Provide the (x, y) coordinate of the cell's center where the given text is located.  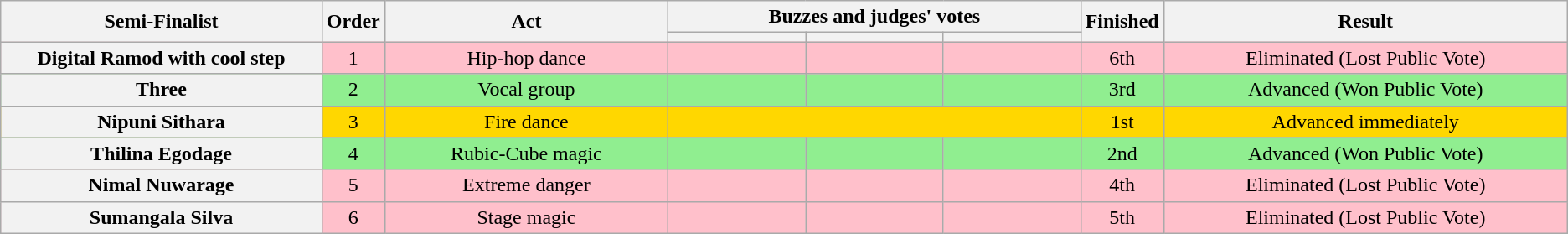
5th (1122, 217)
5 (353, 185)
Extreme danger (526, 185)
4th (1122, 185)
1 (353, 58)
3rd (1122, 90)
Vocal group (526, 90)
4 (353, 153)
Digital Ramod with cool step (161, 58)
Buzzes and judges' votes (874, 17)
6th (1122, 58)
Semi-Finalist (161, 22)
Hip-hop dance (526, 58)
2nd (1122, 153)
1st (1122, 122)
Order (353, 22)
Nipuni Sithara (161, 122)
Act (526, 22)
3 (353, 122)
Thilina Egodage (161, 153)
Result (1365, 22)
Sumangala Silva (161, 217)
Stage magic (526, 217)
2 (353, 90)
Finished (1122, 22)
Advanced immediately (1365, 122)
Nimal Nuwarage (161, 185)
Fire dance (526, 122)
6 (353, 217)
Three (161, 90)
Rubic-Cube magic (526, 153)
